Detect which cell encompasses the target text, then output its (X, Y) center coordinate. 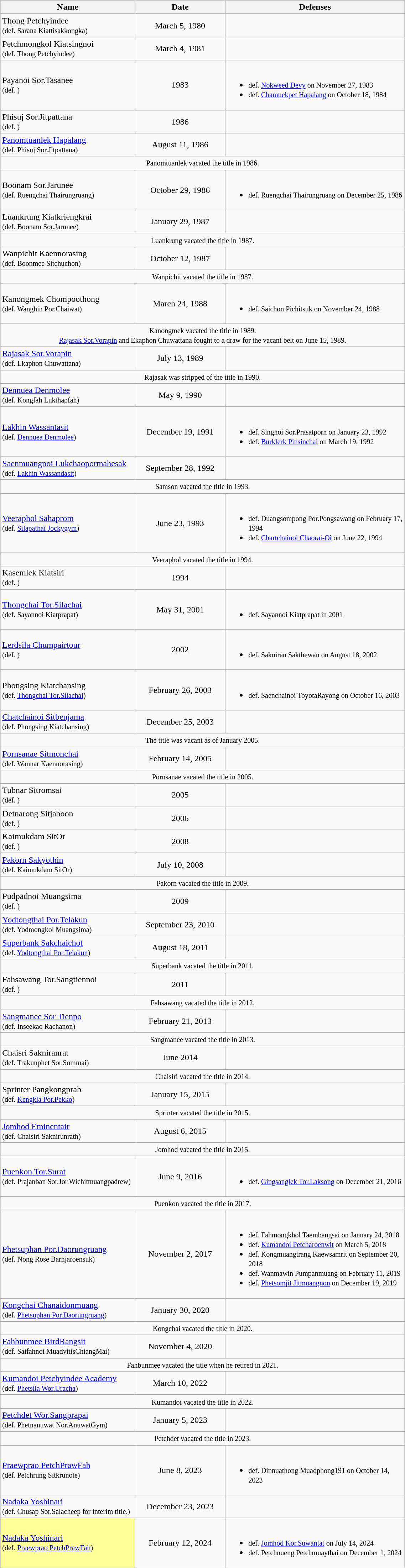
December 25, 2003 (180, 722)
Lerdsila Chumpairtour(def. ) (68, 650)
Jomhod vacated the title in 2015. (203, 1149)
Dennuea Denmolee (def. Kongfah Lukthapfah) (68, 395)
def. Gingsanglek Tor.Laksong on December 21, 2016 (315, 1177)
August 6, 2015 (180, 1131)
Luankrung vacated the title in 1987. (203, 240)
Name (68, 7)
Kanongmek Chompoothong (def. Wanghin Por.Chaiwat) (68, 303)
May 9, 1990 (180, 395)
August 11, 1986 (180, 144)
def. Sayannoi Kiatprapat in 2001 (315, 609)
Pornsanae vacated the title in 2005. (203, 777)
February 12, 2024 (180, 1543)
Pakorn vacated the title in 2009. (203, 883)
Yodtongthai Por.Telakun (def. Yodmongkol Muangsima) (68, 925)
2008 (180, 841)
1983 (180, 85)
Nadaka Yoshinari (def. Praewprao PetchPrawFah) (68, 1543)
Phetsuphan Por.Daorungruang (def. Nong Rose Barnjaroensuk) (68, 1254)
def. Ruengchai Thairungruang on December 25, 1986 (315, 190)
Kaimukdam SitOr (def. ) (68, 841)
Tubnar Sitromsai(def. ) (68, 795)
Kanongmek vacated the title in 1989.Rajasak Sor.Vorapin and Ekaphon Chuwattana fought to a draw for the vacant belt on June 15, 1989. (203, 335)
July 13, 1989 (180, 359)
January 29, 1987 (180, 221)
Sangmanee Sor Tienpo (def. Inseekao Rachanon) (68, 1021)
Panomtuanlek vacated the title in 1986. (203, 163)
November 4, 2020 (180, 1347)
Kasemlek Kiatsiri (def. ) (68, 578)
2006 (180, 819)
Puenkon Tor.Surat (def. Prajanban Sor.Jor.Wichitmuangpadrew) (68, 1177)
Chaisri Sakniranrat(def. Trakunphet Sor.Sommai) (68, 1058)
Payanoi Sor.Tasanee (def. ) (68, 85)
Petchmongkol Kiatsingnoi (def. Thong Petchyindee) (68, 48)
March 5, 1980 (180, 26)
Chatchainoi Sitbenjama(def. Phongsing Kiatchansing) (68, 722)
October 29, 1986 (180, 190)
June 2014 (180, 1058)
Petchdet Wor.Sangprapai (def. Phetnanuwat Nor.AnuwatGym) (68, 1420)
December 19, 1991 (180, 432)
def. Singnoi Sor.Prasatporn on January 23, 1992def. Burklerk Pinsinchai on March 19, 1992 (315, 432)
May 31, 2001 (180, 609)
January 15, 2015 (180, 1095)
Superbank Sakchaichot (def. Yodtongthai Por.Telakun) (68, 947)
Kongchai Chanaidonmuang (def. Phetsuphan Por.Daorungruang) (68, 1310)
Date (180, 7)
Petchdet vacated the title in 2023. (203, 1438)
2011 (180, 984)
def. Sakniran Sakthewan on August 18, 2002 (315, 650)
Pakorn Sakyothin (def. Kaimukdam SitOr) (68, 865)
Kumandoi Petchyindee Academy (def. Phetsila Wor.Uracha) (68, 1383)
Jomhod Eminentair (def. Chaisiri Saknirunrath) (68, 1131)
Pudpadnoi Muangsima(def. ) (68, 901)
March 10, 2022 (180, 1383)
Rajasak Sor.Vorapin(def. Ekaphon Chuwattana) (68, 359)
January 30, 2020 (180, 1310)
Thongchai Tor.Silachai (def. Sayannoi Kiatprapat) (68, 609)
1986 (180, 122)
Detnarong Sitjaboon(def. ) (68, 819)
def. Duangsompong Por.Pongsawang on February 17, 1994def. Chartchainoi Chaorai-Oi on June 22, 1994 (315, 523)
June 8, 2023 (180, 1470)
August 18, 2011 (180, 947)
November 2, 2017 (180, 1254)
February 21, 2013 (180, 1021)
Saenmuangnoi Lukchaopormahesak (def. Lakhin Wassandasit) (68, 468)
Wanpichit Kaennorasing (def. Boonmee Sitchuchon) (68, 258)
Rajasak was stripped of the title in 1990. (203, 377)
February 14, 2005 (180, 758)
December 23, 2023 (180, 1507)
June 23, 1993 (180, 523)
Superbank vacated the title in 2011. (203, 966)
Defenses (315, 7)
October 12, 1987 (180, 258)
Boonam Sor.Jarunee (def. Ruengchai Thairungruang) (68, 190)
Nadaka Yoshinari (def. Chusap Sor.Salacheep for interim title.) (68, 1507)
January 5, 2023 (180, 1420)
Sprinter vacated the title in 2015. (203, 1113)
Kongchai vacated the title in 2020. (203, 1328)
Wanpichit vacated the title in 1987. (203, 277)
2002 (180, 650)
def. Nokweed Devy on November 27, 1983def. Chamuekpet Hapalang on October 18, 1984 (315, 85)
Fahbunmee BirdRangsit (def. Saifahnoi MuadvitisChiangMai) (68, 1347)
June 9, 2016 (180, 1177)
Lakhin Wassantasit (def. Dennuea Denmolee) (68, 432)
Fahbunmee vacated the title when he retired in 2021. (203, 1365)
Veeraphol vacated the title in 1994. (203, 559)
2005 (180, 795)
February 26, 2003 (180, 690)
September 23, 2010 (180, 925)
def. Saichon Pichitsuk on November 24, 1988 (315, 303)
Kumandoi vacated the title in 2022. (203, 1401)
def. Jomhod Kor.Suwantat on July 14, 2024def. Petchnueng Petchmuaythai on December 1, 2024 (315, 1543)
2009 (180, 901)
July 10, 2008 (180, 865)
Praewprao PetchPrawFah (def. Petchrung Sitkrunote) (68, 1470)
Fahsawang Tor.Sangtiennoi (def. ) (68, 984)
Samson vacated the title in 1993. (203, 486)
def. Saenchainoi ToyotaRayong on October 16, 2003 (315, 690)
Sprinter Pangkongprab (def. Kengkla Por.Pekko) (68, 1095)
Puenkon vacated the title in 2017. (203, 1203)
Panomtuanlek Hapalang (def. Phisuj Sor.Jitpattana) (68, 144)
March 24, 1988 (180, 303)
Phisuj Sor.Jitpattana (def. ) (68, 122)
March 4, 1981 (180, 48)
Pornsanae Sitmonchai(def. Wannar Kaennorasing) (68, 758)
Chaisiri vacated the title in 2014. (203, 1076)
Phongsing Kiatchansing(def. Thongchai Tor.Silachai) (68, 690)
The title was vacant as of January 2005. (203, 740)
September 28, 1992 (180, 468)
Sangmanee vacated the title in 2013. (203, 1039)
Thong Petchyindee(def. Sarana Kiattisakkongka) (68, 26)
Luankrung Kiatkriengkrai (def. Boonam Sor.Jarunee) (68, 221)
Fahsawang vacated the title in 2012. (203, 1003)
1994 (180, 578)
def. Dinnuathong Muadphong191 on October 14, 2023 (315, 1470)
Veeraphol Sahaprom (def. Silapathai Jockygym) (68, 523)
